Output the (X, Y) coordinate of the center of the cell containing the given text.  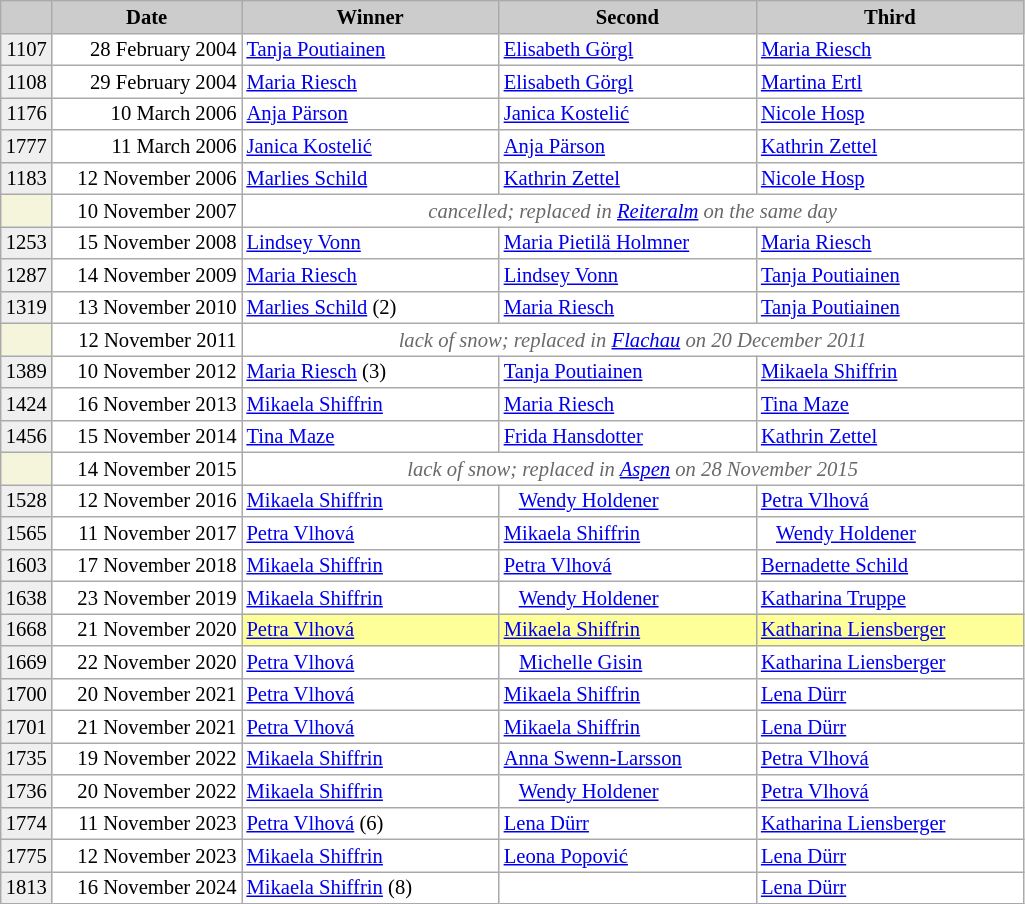
21 November 2020 (147, 629)
1736 (26, 790)
17 November 2018 (147, 565)
12 November 2006 (147, 178)
cancelled; replaced in Reiteralm on the same day (633, 210)
11 November 2017 (147, 532)
Date (147, 16)
Leona Popović (628, 855)
1669 (26, 662)
Maria Riesch (3) (370, 371)
Winner (370, 16)
1183 (26, 178)
28 February 2004 (147, 49)
15 November 2014 (147, 436)
12 November 2011 (147, 339)
11 November 2023 (147, 823)
1668 (26, 629)
1775 (26, 855)
1774 (26, 823)
1565 (26, 532)
11 March 2006 (147, 146)
lack of snow; replaced in Aspen on 28 November 2015 (633, 468)
15 November 2008 (147, 242)
23 November 2019 (147, 597)
Anna Swenn-Larsson (628, 758)
1701 (26, 726)
1287 (26, 274)
1777 (26, 146)
1389 (26, 371)
10 March 2006 (147, 113)
Third (890, 16)
12 November 2023 (147, 855)
22 November 2020 (147, 662)
29 February 2004 (147, 81)
Martina Ertl (890, 81)
1176 (26, 113)
Marlies Schild (370, 178)
1456 (26, 436)
1528 (26, 500)
1813 (26, 887)
20 November 2022 (147, 790)
14 November 2015 (147, 468)
16 November 2013 (147, 404)
lack of snow; replaced in Flachau on 20 December 2011 (633, 339)
16 November 2024 (147, 887)
Marlies Schild (2) (370, 307)
1735 (26, 758)
Michelle Gisin (628, 662)
1700 (26, 694)
Frida Hansdotter (628, 436)
Katharina Truppe (890, 597)
1638 (26, 597)
19 November 2022 (147, 758)
21 November 2021 (147, 726)
Bernadette Schild (890, 565)
1108 (26, 81)
1107 (26, 49)
10 November 2007 (147, 210)
12 November 2016 (147, 500)
20 November 2021 (147, 694)
Second (628, 16)
14 November 2009 (147, 274)
Mikaela Shiffrin (8) (370, 887)
Maria Pietilä Holmner (628, 242)
1319 (26, 307)
Petra Vlhová (6) (370, 823)
1253 (26, 242)
10 November 2012 (147, 371)
13 November 2010 (147, 307)
1603 (26, 565)
1424 (26, 404)
